Capture the cell that displays the provided text and extract its [x, y] central coordinate. 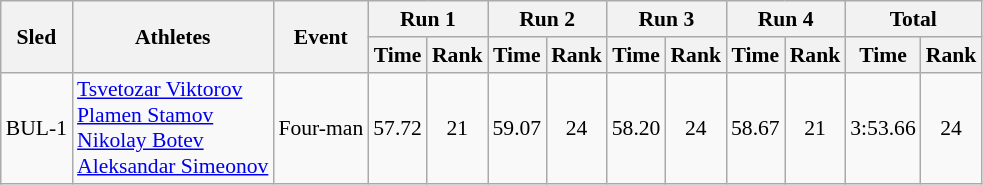
Total [913, 19]
3:53.66 [882, 128]
Four-man [320, 128]
57.72 [398, 128]
58.20 [636, 128]
BUL-1 [36, 128]
Run 2 [548, 19]
Tsvetozar ViktorovPlamen StamovNikolay BotevAleksandar Simeonov [172, 128]
Athletes [172, 36]
Run 4 [786, 19]
Sled [36, 36]
Run 3 [666, 19]
Run 1 [428, 19]
58.67 [756, 128]
Event [320, 36]
59.07 [518, 128]
